Pinpoint the cell where the given text exists, returning its [X, Y] midpoint coordinate. 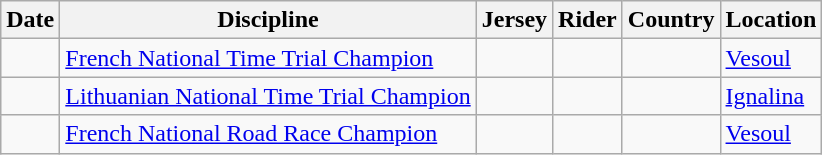
Discipline [268, 20]
Jersey [514, 20]
French National Road Race Champion [268, 134]
Lithuanian National Time Trial Champion [268, 96]
Rider [588, 20]
Location [771, 20]
Date [30, 20]
Country [671, 20]
French National Time Trial Champion [268, 58]
Ignalina [771, 96]
